Return the [X, Y] coordinate for the center point of the cell that contains the specified text.  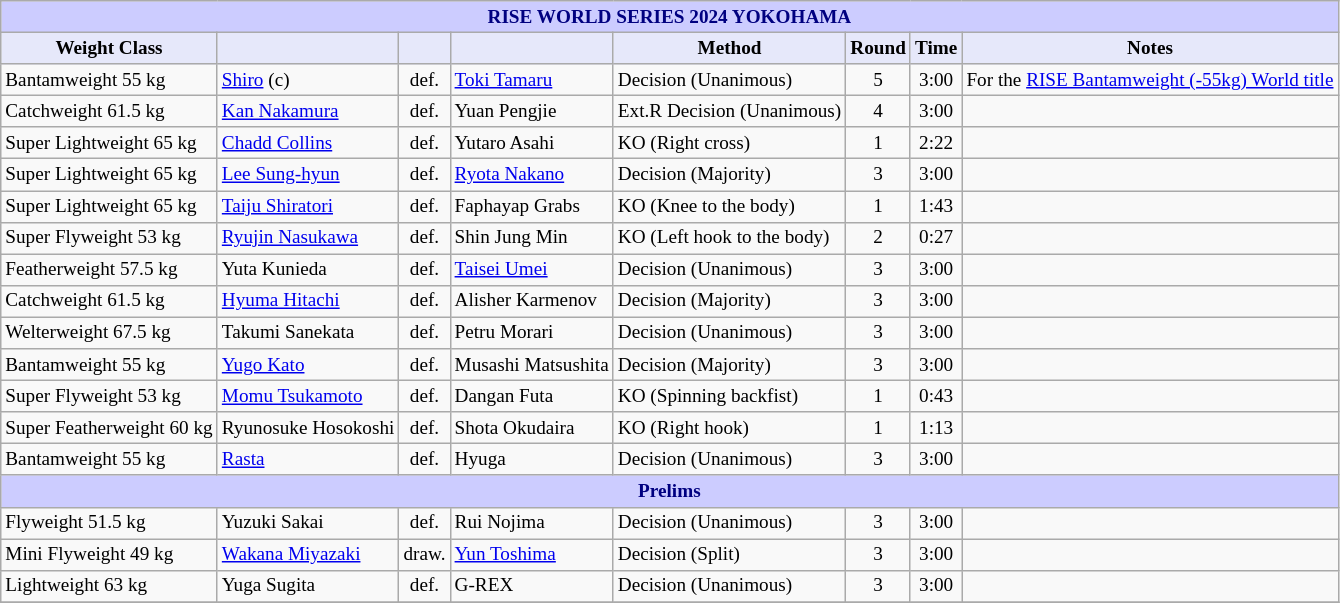
0:43 [936, 396]
Ryunosuke Hosokoshi [308, 428]
Rui Nojima [532, 523]
Takumi Sanekata [308, 333]
Yugo Kato [308, 365]
Weight Class [110, 48]
Flyweight 51.5 kg [110, 523]
5 [878, 80]
4 [878, 111]
2:22 [936, 143]
Dangan Futa [532, 396]
G-REX [532, 586]
Lee Sung-hyun [308, 175]
1:43 [936, 206]
Lightweight 63 kg [110, 586]
Decision (Split) [730, 554]
Taiju Shiratori [308, 206]
2 [878, 238]
KO (Right cross) [730, 143]
Shota Okudaira [532, 428]
Method [730, 48]
1:13 [936, 428]
KO (Left hook to the body) [730, 238]
Ryota Nakano [532, 175]
Featherweight 57.5 kg [110, 270]
Taisei Umei [532, 270]
Yuta Kunieda [308, 270]
Yuga Sugita [308, 586]
Hyuga [532, 460]
Yuan Pengjie [532, 111]
Shin Jung Min [532, 238]
Momu Tsukamoto [308, 396]
Mini Flyweight 49 kg [110, 554]
Prelims [670, 491]
Round [878, 48]
Rasta [308, 460]
Notes [1150, 48]
Hyuma Hitachi [308, 301]
0:27 [936, 238]
Wakana Miyazaki [308, 554]
Time [936, 48]
Petru Morari [532, 333]
KO (Spinning backfist) [730, 396]
Ext.R Decision (Unanimous) [730, 111]
Yutaro Asahi [532, 143]
RISE WORLD SERIES 2024 YOKOHAMA [670, 17]
Yuzuki Sakai [308, 523]
Alisher Karmenov [532, 301]
Kan Nakamura [308, 111]
Faphayap Grabs [532, 206]
Welterweight 67.5 kg [110, 333]
Chadd Collins [308, 143]
Shiro (c) [308, 80]
KO (Knee to the body) [730, 206]
Super Featherweight 60 kg [110, 428]
Yun Toshima [532, 554]
Musashi Matsushita [532, 365]
Ryujin Nasukawa [308, 238]
draw. [424, 554]
KO (Right hook) [730, 428]
For the RISE Bantamweight (-55kg) World title [1150, 80]
Toki Tamaru [532, 80]
